Provide the (x, y) coordinate of the cell's center where the given text is located.  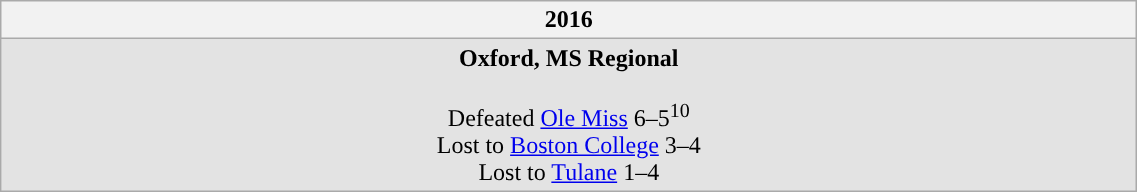
2016 (569, 20)
Oxford, MS RegionalDefeated Ole Miss 6–510Lost to Boston College 3–4 Lost to Tulane 1–4 (569, 116)
